Locate the cell with the specified text and output its [X, Y] center coordinate. 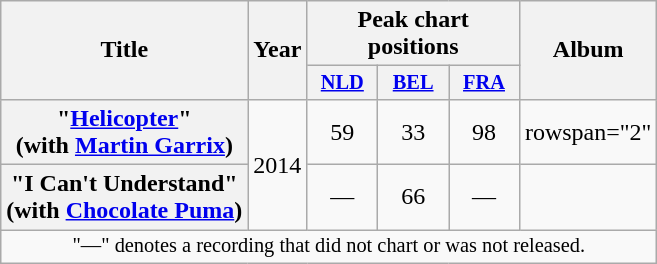
"—" denotes a recording that did not chart or was not released. [329, 247]
98 [484, 132]
rowspan="2" [588, 132]
Title [124, 50]
BEL [414, 83]
33 [414, 132]
Peak chart positions [414, 34]
FRA [484, 83]
Year [278, 50]
59 [342, 132]
Album [588, 50]
"Helicopter"(with Martin Garrix) [124, 132]
2014 [278, 164]
66 [414, 198]
NLD [342, 83]
"I Can't Understand"(with Chocolate Puma) [124, 198]
